Detect which cell encompasses the target text, then output its [x, y] center coordinate. 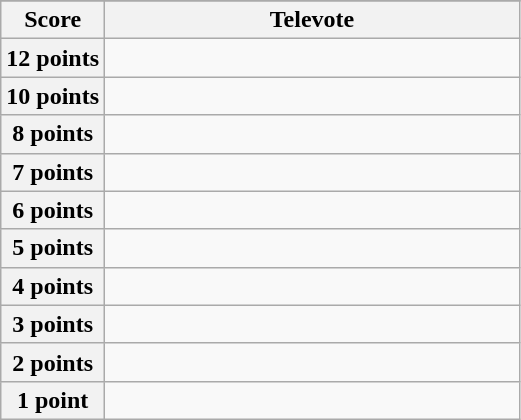
8 points [53, 134]
2 points [53, 362]
10 points [53, 96]
4 points [53, 286]
Televote [312, 20]
3 points [53, 324]
6 points [53, 210]
7 points [53, 172]
1 point [53, 400]
Score [53, 20]
5 points [53, 248]
12 points [53, 58]
